From the cell containing the given text, extract its center point as [X, Y] coordinate. 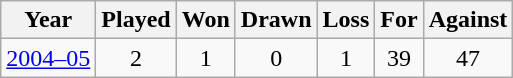
2004–05 [48, 58]
For [399, 20]
2 [136, 58]
47 [468, 58]
Played [136, 20]
Against [468, 20]
0 [276, 58]
Year [48, 20]
Drawn [276, 20]
Won [206, 20]
39 [399, 58]
Loss [346, 20]
